Locate the cell with the specified text and output its [X, Y] center coordinate. 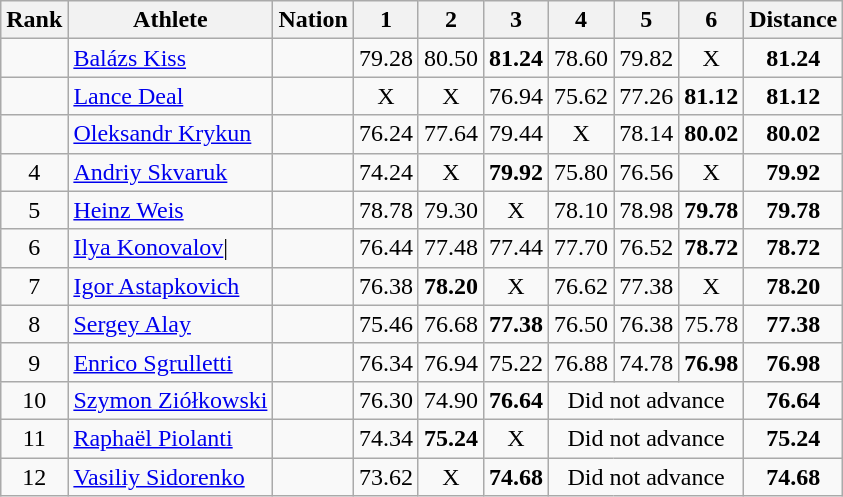
74.78 [646, 362]
Nation [313, 20]
73.62 [386, 477]
1 [386, 20]
Igor Astapkovich [170, 286]
Raphaël Piolanti [170, 438]
Athlete [170, 20]
76.34 [386, 362]
Szymon Ziółkowski [170, 400]
76.24 [386, 134]
76.68 [450, 324]
75.78 [712, 324]
12 [34, 477]
76.44 [386, 248]
74.90 [450, 400]
76.56 [646, 172]
76.50 [582, 324]
76.30 [386, 400]
Vasiliy Sidorenko [170, 477]
77.48 [450, 248]
Andriy Skvaruk [170, 172]
75.80 [582, 172]
Ilya Konovalov| [170, 248]
Lance Deal [170, 96]
8 [34, 324]
75.62 [582, 96]
78.14 [646, 134]
11 [34, 438]
74.34 [386, 438]
Heinz Weis [170, 210]
80.50 [450, 58]
78.78 [386, 210]
78.60 [582, 58]
Distance [794, 20]
Oleksandr Krykun [170, 134]
75.46 [386, 324]
77.70 [582, 248]
Balázs Kiss [170, 58]
75.22 [516, 362]
77.44 [516, 248]
78.10 [582, 210]
76.62 [582, 286]
10 [34, 400]
Rank [34, 20]
74.24 [386, 172]
79.28 [386, 58]
76.88 [582, 362]
77.64 [450, 134]
79.44 [516, 134]
Sergey Alay [170, 324]
79.82 [646, 58]
7 [34, 286]
2 [450, 20]
79.30 [450, 210]
78.98 [646, 210]
3 [516, 20]
9 [34, 362]
77.26 [646, 96]
Enrico Sgrulletti [170, 362]
76.52 [646, 248]
